Extract the [x, y] coordinate from the center of the cell holding the provided text.  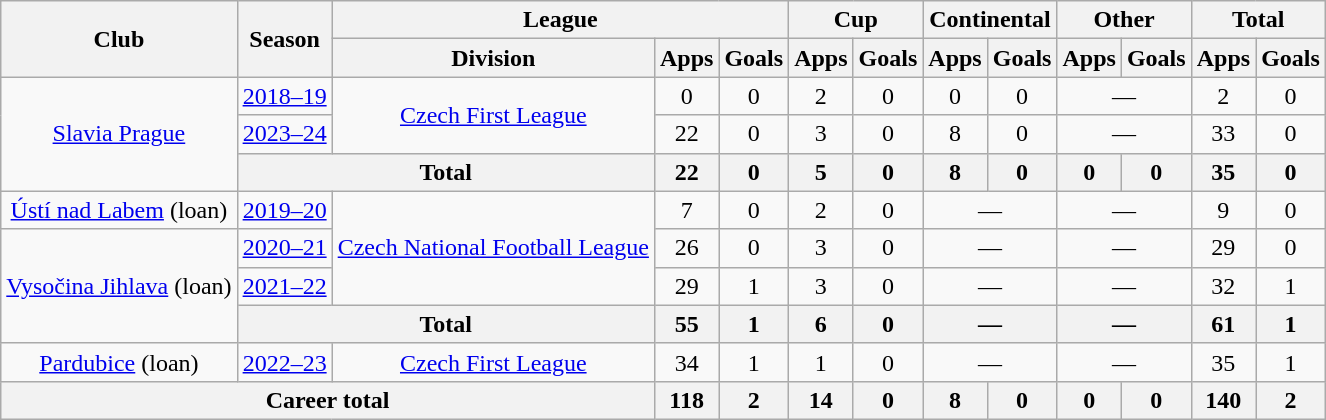
2020–21 [284, 248]
Other [1124, 20]
Career total [328, 400]
Czech National Football League [493, 248]
Division [493, 58]
9 [1223, 210]
Club [119, 39]
32 [1223, 286]
Season [284, 39]
2022–23 [284, 362]
33 [1223, 134]
26 [686, 248]
Pardubice (loan) [119, 362]
2019–20 [284, 210]
Continental [990, 20]
34 [686, 362]
2018–19 [284, 96]
7 [686, 210]
Ústí nad Labem (loan) [119, 210]
55 [686, 324]
140 [1223, 400]
2021–22 [284, 286]
League [560, 20]
61 [1223, 324]
118 [686, 400]
Cup [856, 20]
Slavia Prague [119, 134]
5 [821, 172]
2023–24 [284, 134]
Vysočina Jihlava (loan) [119, 286]
6 [821, 324]
14 [821, 400]
